Capture the cell that displays the provided text and extract its [x, y] central coordinate. 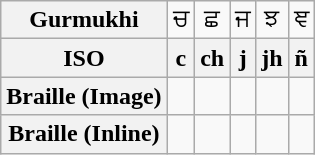
ਚ [181, 20]
ਜ [243, 20]
Braille (Inline) [84, 134]
ch [212, 58]
Braille (Image) [84, 96]
ਞ [301, 20]
ਝ [272, 20]
ਛ [212, 20]
j [243, 58]
ISO [84, 58]
Gurmukhi [84, 20]
c [181, 58]
jh [272, 58]
ñ [301, 58]
